Return [X, Y] of the center of cell containing provided text 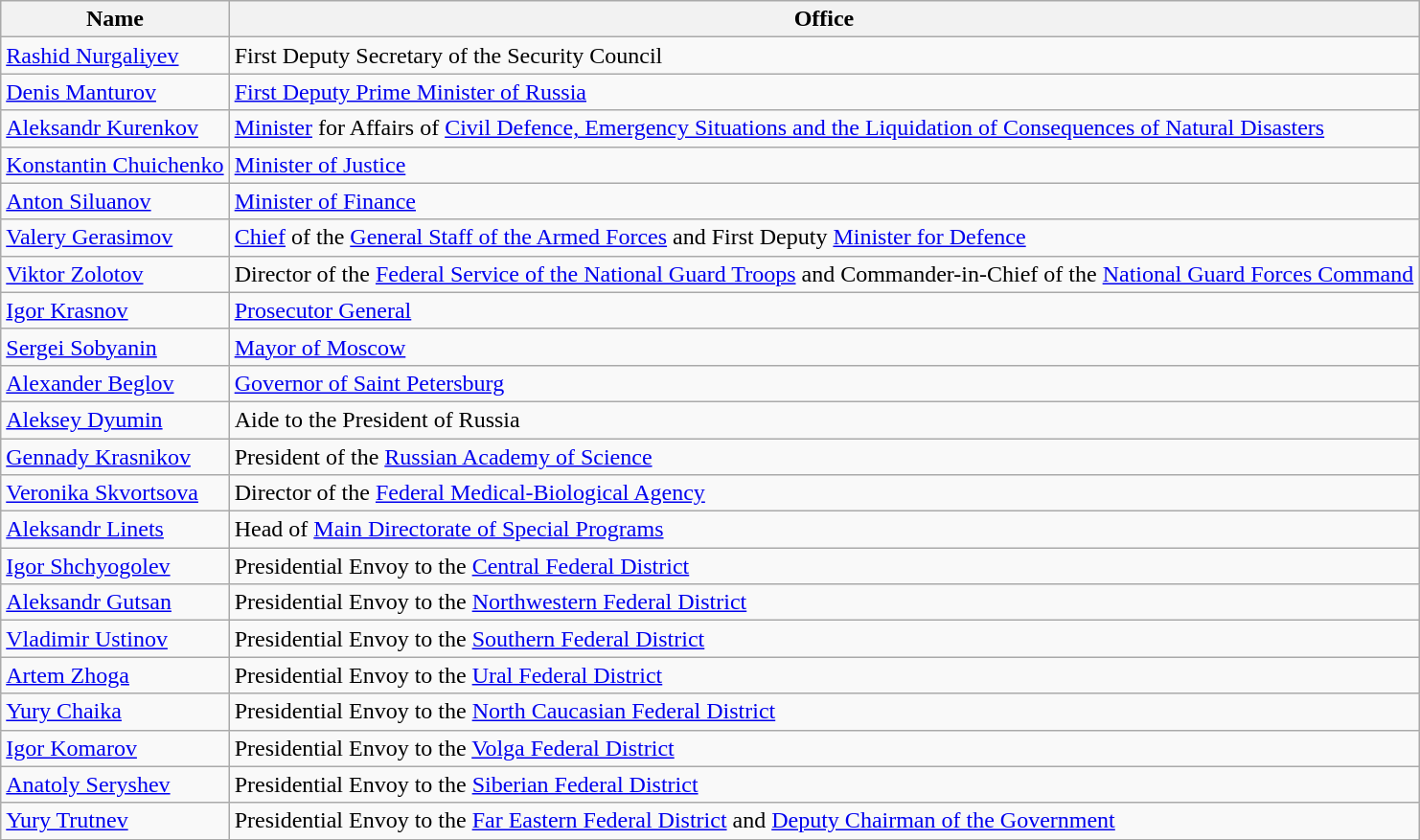
Anton Siluanov [115, 201]
Minister for Affairs of Civil Defence, Emergency Situations and the Liquidation of Consequences of Natural Disasters [824, 128]
Mayor of Moscow [824, 347]
Aleksandr Kurenkov [115, 128]
Igor Shchyogolev [115, 566]
Yury Chaika [115, 712]
Presidential Envoy to the Volga Federal District [824, 748]
Anatoly Seryshev [115, 784]
Minister of Finance [824, 201]
Alexander Beglov [115, 383]
Artem Zhoga [115, 675]
Office [824, 19]
Chief of the General Staff of the Armed Forces and First Deputy Minister for Defence [824, 238]
Aleksandr Linets [115, 530]
Aleksandr Gutsan [115, 602]
President of the Russian Academy of Science [824, 457]
Sergei Sobyanin [115, 347]
Igor Krasnov [115, 310]
Name [115, 19]
Rashid Nurgaliyev [115, 56]
Head of Main Directorate of Special Programs [824, 530]
Director of the Federal Service of the National Guard Troops and Commander-in-Chief of the National Guard Forces Command [824, 274]
First Deputy Prime Minister of Russia [824, 92]
Presidential Envoy to the Siberian Federal District [824, 784]
Presidential Envoy to the Ural Federal District [824, 675]
Denis Manturov [115, 92]
Minister of Justice [824, 165]
First Deputy Secretary of the Security Council [824, 56]
Presidential Envoy to the Central Federal District [824, 566]
Valery Gerasimov [115, 238]
Viktor Zolotov [115, 274]
Presidential Envoy to the Southern Federal District [824, 639]
Presidential Envoy to the North Caucasian Federal District [824, 712]
Prosecutor General [824, 310]
Vladimir Ustinov [115, 639]
Igor Komarov [115, 748]
Governor of Saint Petersburg [824, 383]
Aide to the President of Russia [824, 420]
Gennady Krasnikov [115, 457]
Konstantin Chuichenko [115, 165]
Presidential Envoy to the Northwestern Federal District [824, 602]
Presidential Envoy to the Far Eastern Federal District and Deputy Chairman of the Government [824, 821]
Veronika Skvortsova [115, 493]
Aleksey Dyumin [115, 420]
Director of the Federal Medical-Biological Agency [824, 493]
Yury Trutnev [115, 821]
